Find where the given text appears and provide that cell's center as [X, Y] coordinate. 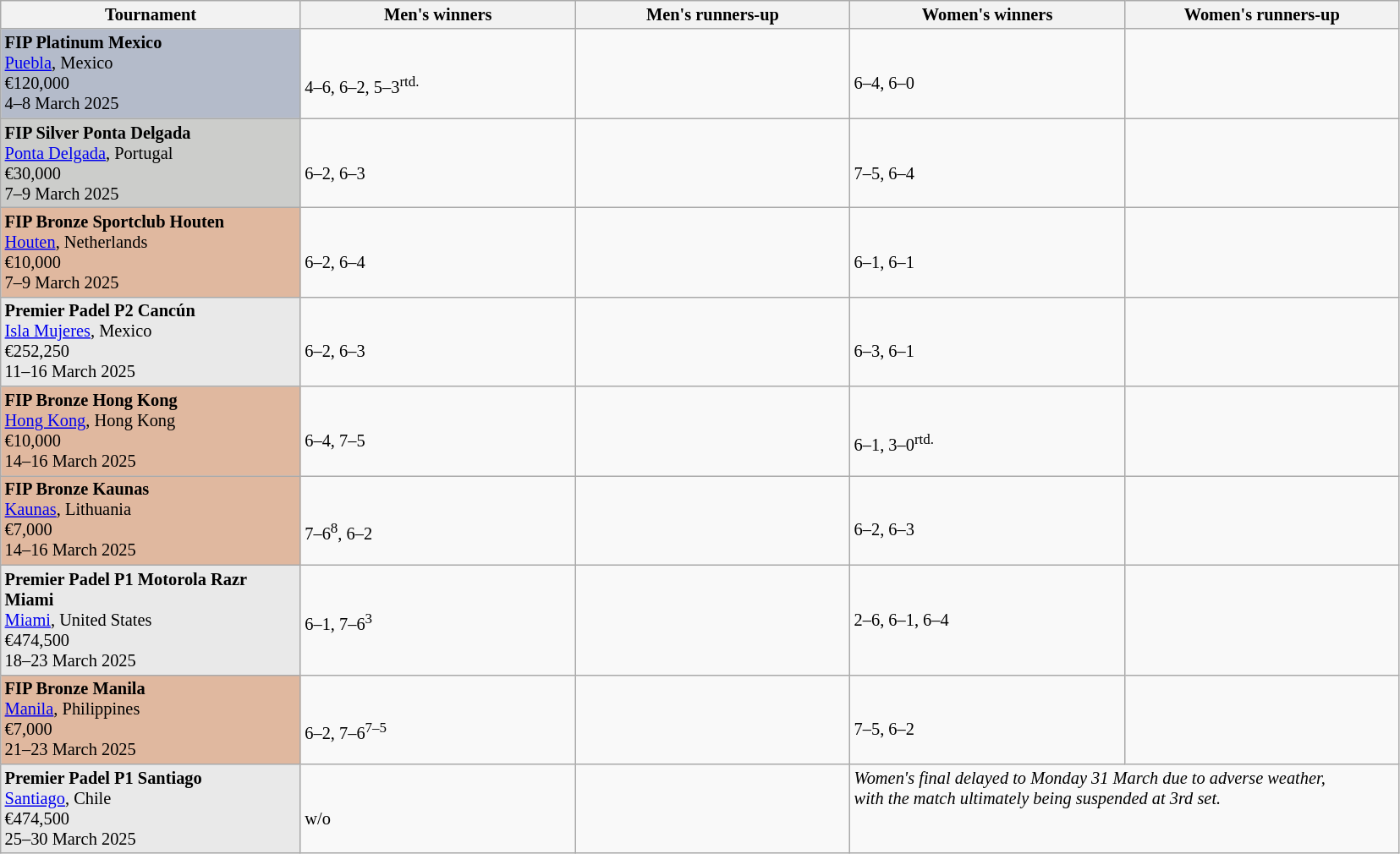
Men's runners-up [712, 14]
6–3, 6–1 [988, 342]
2–6, 6–1, 6–4 [988, 620]
FIP Bronze KaunasKaunas, Lithuania€7,00014–16 March 2025 [151, 520]
FIP Platinum MexicoPuebla, Mexico€120,0004–8 March 2025 [151, 74]
Women's final delayed to Monday 31 March due to adverse weather,with the match ultimately being suspended at 3rd set. [1125, 808]
Premier Padel P2 CancúnIsla Mujeres, Mexico€252,25011–16 March 2025 [151, 342]
4–6, 6–2, 5–3rtd. [438, 74]
7–68, 6–2 [438, 520]
7–5, 6–4 [988, 163]
Men's winners [438, 14]
w/o [438, 808]
Women's runners-up [1262, 14]
6–4, 6–0 [988, 74]
6–2, 6–4 [438, 252]
6–2, 7–67–5 [438, 720]
FIP Silver Ponta DelgadaPonta Delgada, Portugal€30,0007–9 March 2025 [151, 163]
FIP Bronze ManilaManila, Philippines€7,00021–23 March 2025 [151, 720]
6–1, 7–63 [438, 620]
FIP Bronze Hong KongHong Kong, Hong Kong€10,00014–16 March 2025 [151, 431]
Premier Padel P1 Motorola Razr MiamiMiami, United States€474,50018–23 March 2025 [151, 620]
7–5, 6–2 [988, 720]
Premier Padel P1 SantiagoSantiago, Chile€474,50025–30 March 2025 [151, 808]
Women's winners [988, 14]
6–1, 6–1 [988, 252]
6–1, 3–0rtd. [988, 431]
6–4, 7–5 [438, 431]
Tournament [151, 14]
FIP Bronze Sportclub HoutenHouten, Netherlands€10,0007–9 March 2025 [151, 252]
